Provide the (x, y) coordinate of the cell's center where the given text is located.  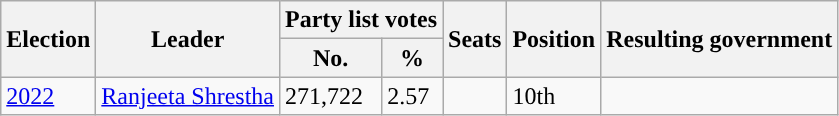
Election (48, 39)
Party list votes (360, 20)
% (412, 58)
Position (554, 39)
2022 (48, 96)
271,722 (330, 96)
2.57 (412, 96)
No. (330, 58)
Seats (475, 39)
Leader (188, 39)
10th (554, 96)
Ranjeeta Shrestha (188, 96)
Resulting government (720, 39)
